Detect which cell encompasses the target text, then output its (X, Y) center coordinate. 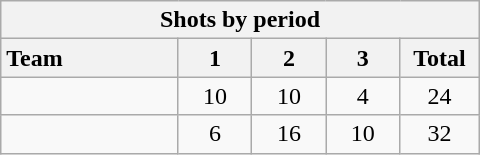
24 (440, 96)
2 (289, 58)
32 (440, 134)
Total (440, 58)
4 (363, 96)
6 (215, 134)
16 (289, 134)
Team (90, 58)
1 (215, 58)
Shots by period (240, 20)
3 (363, 58)
